Identify which cell holds the provided text, then report its (X, Y) central coordinate. 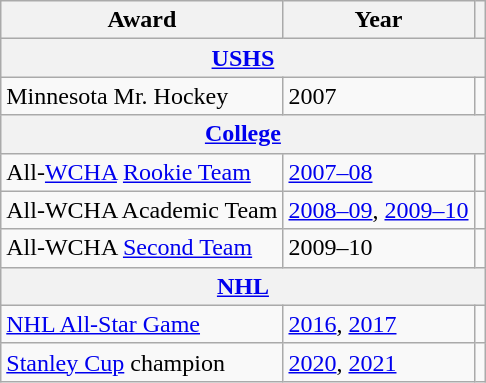
2007 (378, 96)
NHL All-Star Game (142, 324)
All-WCHA Academic Team (142, 210)
2009–10 (378, 248)
Year (378, 20)
Stanley Cup champion (142, 362)
2007–08 (378, 172)
2016, 2017 (378, 324)
NHL (243, 286)
2020, 2021 (378, 362)
College (243, 134)
All-WCHA Second Team (142, 248)
All-WCHA Rookie Team (142, 172)
2008–09, 2009–10 (378, 210)
Minnesota Mr. Hockey (142, 96)
USHS (243, 58)
Award (142, 20)
